Determine the (X, Y) coordinate at the center of the cell enclosing the given text.  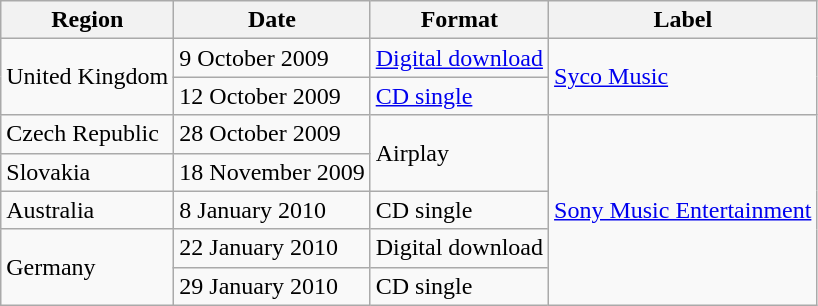
Region (88, 20)
29 January 2010 (272, 286)
9 October 2009 (272, 58)
28 October 2009 (272, 134)
Airplay (459, 153)
Slovakia (88, 172)
Date (272, 20)
United Kingdom (88, 77)
Format (459, 20)
22 January 2010 (272, 248)
Australia (88, 210)
Sony Music Entertainment (683, 210)
18 November 2009 (272, 172)
Syco Music (683, 77)
Czech Republic (88, 134)
12 October 2009 (272, 96)
Germany (88, 267)
8 January 2010 (272, 210)
Label (683, 20)
